Find where the given text appears and provide that cell's center as [X, Y] coordinate. 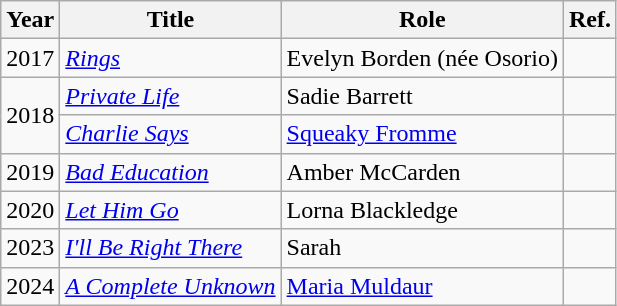
A Complete Unknown [170, 286]
Maria Muldaur [422, 286]
Evelyn Borden (née Osorio) [422, 58]
2017 [30, 58]
2018 [30, 115]
2023 [30, 248]
Ref. [590, 20]
2024 [30, 286]
Squeaky Fromme [422, 134]
Amber McCarden [422, 172]
Rings [170, 58]
Let Him Go [170, 210]
Sadie Barrett [422, 96]
Title [170, 20]
Charlie Says [170, 134]
Role [422, 20]
2019 [30, 172]
Year [30, 20]
2020 [30, 210]
I'll Be Right There [170, 248]
Bad Education [170, 172]
Sarah [422, 248]
Private Life [170, 96]
Lorna Blackledge [422, 210]
